Extract the [x, y] coordinate from the center of the cell holding the provided text.  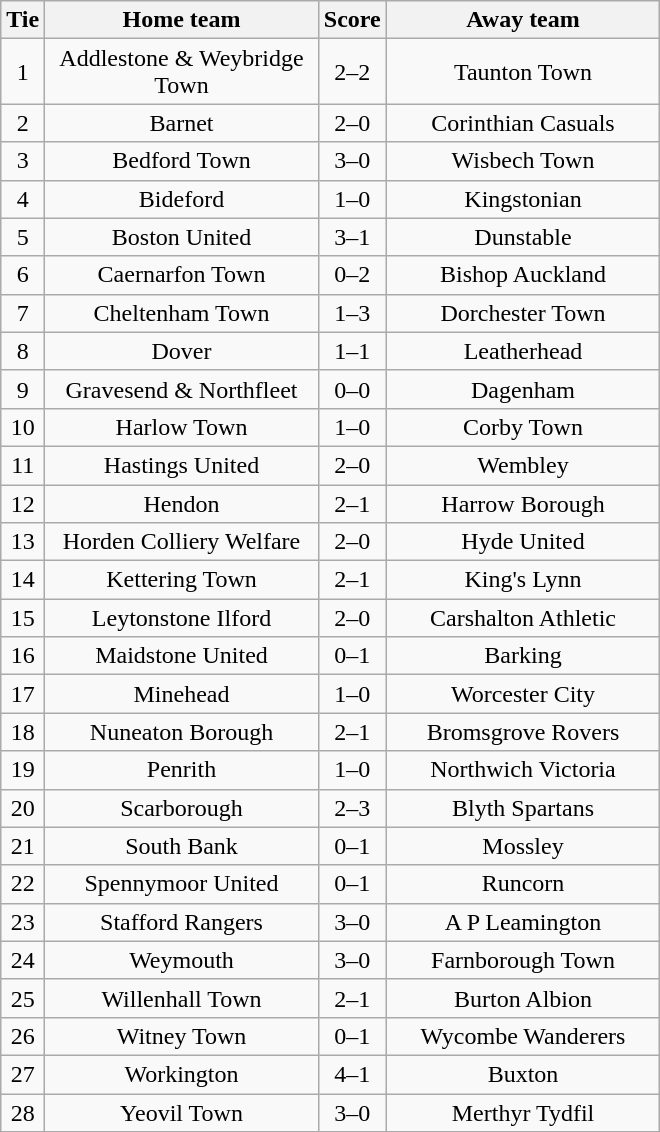
2–3 [352, 808]
Harlow Town [182, 427]
Dagenham [523, 389]
8 [23, 351]
Bideford [182, 199]
17 [23, 694]
20 [23, 808]
21 [23, 846]
Merthyr Tydfil [523, 1113]
15 [23, 618]
Gravesend & Northfleet [182, 389]
12 [23, 503]
Willenhall Town [182, 998]
Tie [23, 20]
6 [23, 275]
Spennymoor United [182, 884]
Yeovil Town [182, 1113]
Worcester City [523, 694]
Barnet [182, 123]
Hyde United [523, 542]
Home team [182, 20]
Bedford Town [182, 161]
1–3 [352, 313]
23 [23, 922]
Blyth Spartans [523, 808]
22 [23, 884]
2–2 [352, 72]
11 [23, 465]
Corinthian Casuals [523, 123]
Leytonstone Ilford [182, 618]
Bishop Auckland [523, 275]
Workington [182, 1074]
1 [23, 72]
Carshalton Athletic [523, 618]
0–0 [352, 389]
Corby Town [523, 427]
Northwich Victoria [523, 770]
Dover [182, 351]
Bromsgrove Rovers [523, 732]
Nuneaton Borough [182, 732]
Cheltenham Town [182, 313]
Caernarfon Town [182, 275]
Barking [523, 656]
Hastings United [182, 465]
Kettering Town [182, 580]
Minehead [182, 694]
Kingstonian [523, 199]
Hendon [182, 503]
Runcorn [523, 884]
Mossley [523, 846]
Score [352, 20]
Buxton [523, 1074]
7 [23, 313]
King's Lynn [523, 580]
Dunstable [523, 237]
13 [23, 542]
Wembley [523, 465]
South Bank [182, 846]
1–1 [352, 351]
Addlestone & Weybridge Town [182, 72]
28 [23, 1113]
Dorchester Town [523, 313]
18 [23, 732]
3–1 [352, 237]
Boston United [182, 237]
Away team [523, 20]
Weymouth [182, 960]
Burton Albion [523, 998]
Taunton Town [523, 72]
2 [23, 123]
26 [23, 1036]
A P Leamington [523, 922]
Leatherhead [523, 351]
Scarborough [182, 808]
9 [23, 389]
0–2 [352, 275]
24 [23, 960]
Wycombe Wanderers [523, 1036]
Maidstone United [182, 656]
25 [23, 998]
16 [23, 656]
Wisbech Town [523, 161]
Penrith [182, 770]
5 [23, 237]
3 [23, 161]
4–1 [352, 1074]
14 [23, 580]
Witney Town [182, 1036]
Harrow Borough [523, 503]
Horden Colliery Welfare [182, 542]
19 [23, 770]
Stafford Rangers [182, 922]
10 [23, 427]
Farnborough Town [523, 960]
27 [23, 1074]
4 [23, 199]
